Capture the cell that displays the provided text and extract its [x, y] central coordinate. 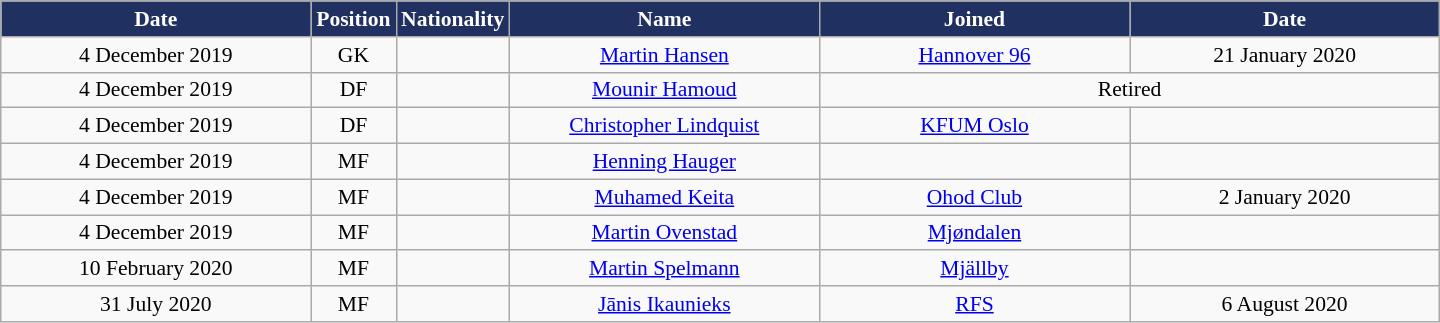
Mjøndalen [974, 233]
Jānis Ikaunieks [664, 304]
Hannover 96 [974, 55]
6 August 2020 [1285, 304]
Joined [974, 19]
KFUM Oslo [974, 126]
Retired [1129, 90]
Name [664, 19]
Mjällby [974, 269]
Position [354, 19]
2 January 2020 [1285, 197]
GK [354, 55]
Christopher Lindquist [664, 126]
21 January 2020 [1285, 55]
Mounir Hamoud [664, 90]
Nationality [452, 19]
Martin Hansen [664, 55]
10 February 2020 [156, 269]
Martin Spelmann [664, 269]
Ohod Club [974, 197]
RFS [974, 304]
31 July 2020 [156, 304]
Martin Ovenstad [664, 233]
Henning Hauger [664, 162]
Muhamed Keita [664, 197]
